Return [X, Y] of the center of cell containing provided text 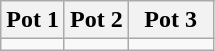
Pot 2 [96, 20]
Pot 1 [33, 20]
Pot 3 [170, 20]
